Search for the cell housing the specified text and yield its [X, Y] center coordinate. 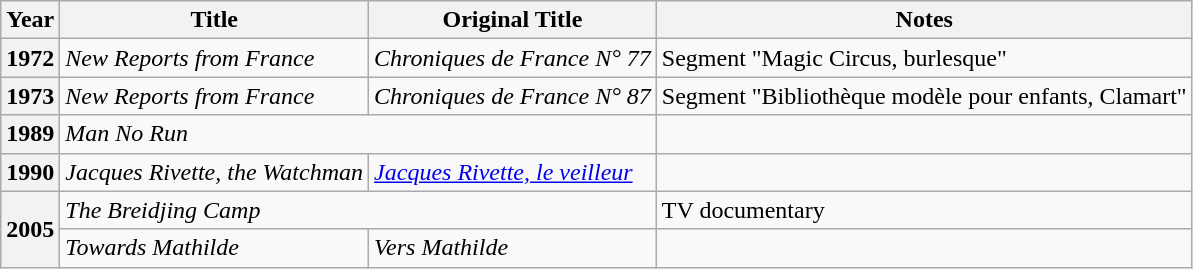
2005 [30, 229]
Towards Mathilde [214, 248]
Original Title [513, 20]
The Breidjing Camp [358, 210]
Vers Mathilde [513, 248]
Chroniques de France N° 87 [513, 96]
1973 [30, 96]
Man No Run [358, 134]
1990 [30, 172]
Segment "Magic Circus, burlesque" [924, 58]
Notes [924, 20]
Title [214, 20]
1989 [30, 134]
Year [30, 20]
Jacques Rivette, le veilleur [513, 172]
Chroniques de France N° 77 [513, 58]
Segment "Bibliothèque modèle pour enfants, Clamart" [924, 96]
Jacques Rivette, the Watchman [214, 172]
TV documentary [924, 210]
1972 [30, 58]
